Detect which cell encompasses the target text, then output its [x, y] center coordinate. 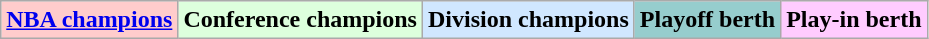
NBA champions [90, 20]
Conference champions [300, 20]
Playoff berth [707, 20]
Division champions [528, 20]
Play-in berth [854, 20]
